Identify which cell holds the provided text, then report its [X, Y] central coordinate. 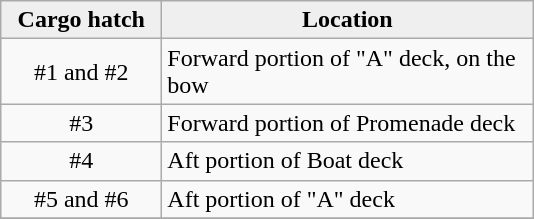
#5 and #6 [82, 199]
Forward portion of Promenade deck [348, 123]
#4 [82, 161]
Location [348, 20]
Aft portion of "A" deck [348, 199]
Aft portion of Boat deck [348, 161]
#3 [82, 123]
Forward portion of "A" deck, on the bow [348, 72]
#1 and #2 [82, 72]
Cargo hatch [82, 20]
